For the text-containing cell, return its midpoint in [X, Y] coordinate format. 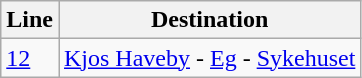
Line [30, 20]
Kjos Haveby - Eg - Sykehuset [209, 58]
12 [30, 58]
Destination [209, 20]
